For the text-containing cell, return its midpoint in (X, Y) coordinate format. 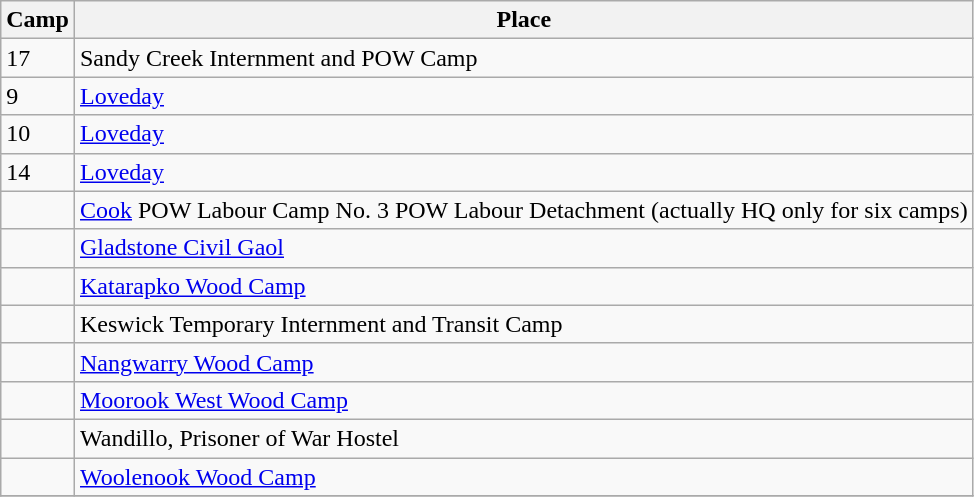
17 (38, 58)
Sandy Creek Internment and POW Camp (524, 58)
9 (38, 96)
Nangwarry Wood Camp (524, 362)
14 (38, 172)
Place (524, 20)
Gladstone Civil Gaol (524, 248)
Wandillo, Prisoner of War Hostel (524, 438)
Moorook West Wood Camp (524, 400)
10 (38, 134)
Woolenook Wood Camp (524, 477)
Cook POW Labour Camp No. 3 POW Labour Detachment (actually HQ only for six camps) (524, 210)
Keswick Temporary Internment and Transit Camp (524, 324)
Camp (38, 20)
Katarapko Wood Camp (524, 286)
